Locate the cell with the specified text and output its [X, Y] center coordinate. 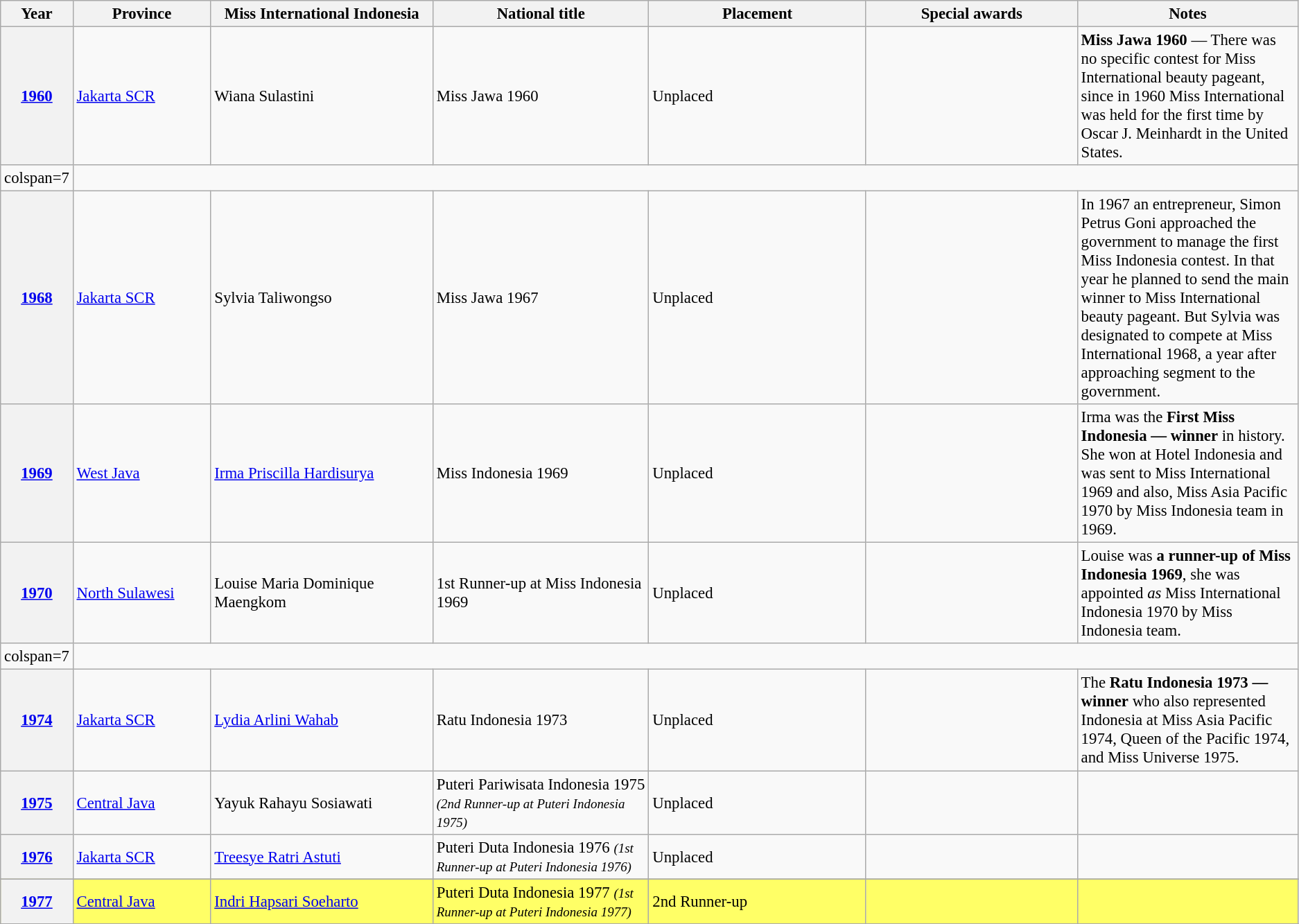
Province [141, 14]
The Ratu Indonesia 1973 — winner who also represented Indonesia at Miss Asia Pacific 1974, Queen of the Pacific 1974, and Miss Universe 1975. [1187, 720]
1968 [37, 298]
1969 [37, 473]
National title [541, 14]
Placement [757, 14]
Puteri Duta Indonesia 1977 (1st Runner-up at Puteri Indonesia 1977) [541, 901]
Miss International Indonesia [322, 14]
Miss Indonesia 1969 [541, 473]
Lydia Arlini Wahab [322, 720]
Louise was a runner-up of Miss Indonesia 1969, she was appointed as Miss International Indonesia 1970 by Miss Indonesia team. [1187, 593]
Wiana Sulastini [322, 96]
West Java [141, 473]
1970 [37, 593]
Miss Jawa 1967 [541, 298]
1960 [37, 96]
Irma Priscilla Hardisurya [322, 473]
Year [37, 14]
Special awards [972, 14]
1975 [37, 803]
Puteri Pariwisata Indonesia 1975 (2nd Runner-up at Puteri Indonesia 1975) [541, 803]
North Sulawesi [141, 593]
1974 [37, 720]
Sylvia Taliwongso [322, 298]
1976 [37, 857]
Louise Maria Dominique Maengkom [322, 593]
Notes [1187, 14]
1st Runner-up at Miss Indonesia 1969 [541, 593]
Yayuk Rahayu Sosiawati [322, 803]
Indri Hapsari Soeharto [322, 901]
1977 [37, 901]
2nd Runner-up [757, 901]
Miss Jawa 1960 [541, 96]
Treesye Ratri Astuti [322, 857]
Ratu Indonesia 1973 [541, 720]
Puteri Duta Indonesia 1976 (1st Runner-up at Puteri Indonesia 1976) [541, 857]
